Extract the (x, y) coordinate from the center of the cell holding the provided text.  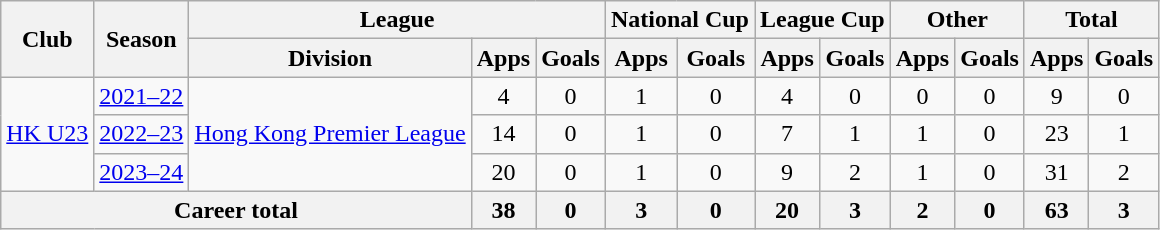
Other (957, 20)
14 (503, 134)
Division (330, 58)
63 (1056, 210)
2021–22 (142, 96)
League (398, 20)
2022–23 (142, 134)
7 (786, 134)
Club (48, 39)
HK U23 (48, 134)
Season (142, 39)
Hong Kong Premier League (330, 134)
31 (1056, 172)
23 (1056, 134)
38 (503, 210)
League Cup (822, 20)
Career total (236, 210)
2023–24 (142, 172)
National Cup (680, 20)
Total (1091, 20)
